Detect which cell encompasses the target text, then output its [X, Y] center coordinate. 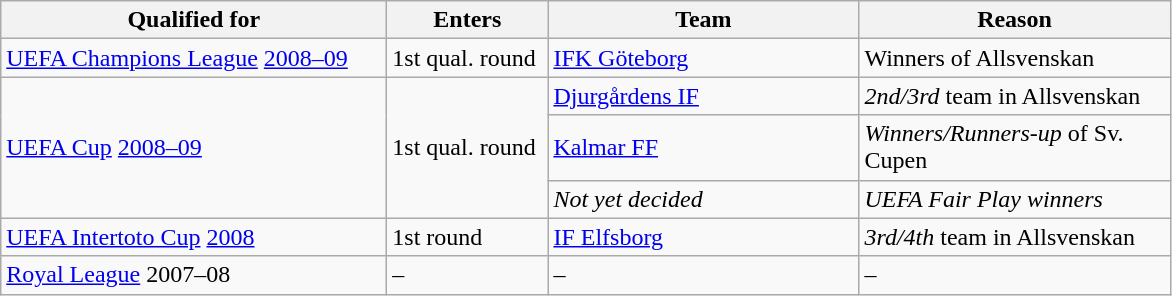
Enters [468, 20]
Winners of Allsvenskan [1014, 58]
IF Elfsborg [704, 237]
1st round [468, 237]
Winners/Runners-up of Sv. Cupen [1014, 148]
Qualified for [194, 20]
UEFA Fair Play winners [1014, 199]
UEFA Champions League 2008–09 [194, 58]
3rd/4th team in Allsvenskan [1014, 237]
IFK Göteborg [704, 58]
Royal League 2007–08 [194, 275]
2nd/3rd team in Allsvenskan [1014, 96]
Team [704, 20]
UEFA Cup 2008–09 [194, 148]
Reason [1014, 20]
UEFA Intertoto Cup 2008 [194, 237]
Kalmar FF [704, 148]
Djurgårdens IF [704, 96]
Not yet decided [704, 199]
